From the cell containing the given text, extract its center point as [x, y] coordinate. 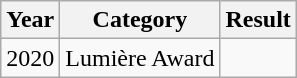
Result [258, 20]
Year [30, 20]
2020 [30, 58]
Lumière Award [140, 58]
Category [140, 20]
